Capture the cell that displays the provided text and extract its (x, y) central coordinate. 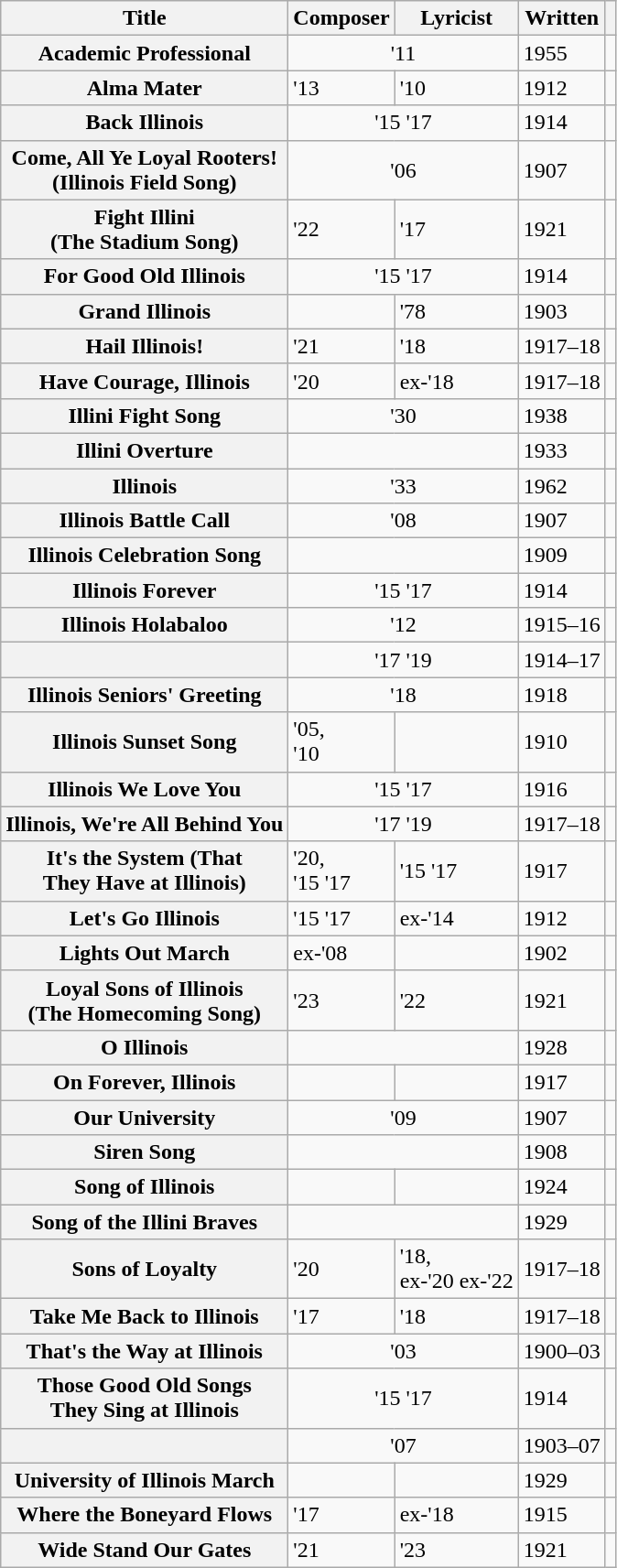
Sons of Loyalty (145, 1269)
Siren Song (145, 1152)
Loyal Sons of Illinois(The Homecoming Song) (145, 1000)
1902 (562, 953)
1962 (562, 486)
Composer (341, 18)
Let's Go Illinois (145, 918)
1909 (562, 556)
Fight Illini(The Stadium Song) (145, 229)
'07 (403, 1445)
'18, ex-'20 ex-'22 (456, 1269)
Illinois Sunset Song (145, 741)
Written (562, 18)
1915–16 (562, 625)
Have Courage, Illinois (145, 381)
'12 (403, 625)
O Illinois (145, 1047)
'78 (456, 311)
Song of Illinois (145, 1187)
1924 (562, 1187)
1903 (562, 311)
1916 (562, 789)
Academic Professional (145, 53)
ex-'14 (456, 918)
1933 (562, 450)
1915 (562, 1515)
Illinois We Love You (145, 789)
Grand Illinois (145, 311)
Take Me Back to Illinois (145, 1316)
'10 (456, 88)
1928 (562, 1047)
'20, '15 '17 (341, 871)
Alma Mater (145, 88)
For Good Old Illinois (145, 276)
'09 (403, 1118)
That's the Way at Illinois (145, 1351)
Hail Illinois! (145, 346)
1955 (562, 53)
Our University (145, 1118)
Back Illinois (145, 123)
Illinois Seniors' Greeting (145, 695)
Those Good Old SongsThey Sing at Illinois (145, 1399)
Illinois Celebration Song (145, 556)
'33 (403, 486)
1918 (562, 695)
1910 (562, 741)
1908 (562, 1152)
Lyricist (456, 18)
1903–07 (562, 1445)
Title (145, 18)
Where the Boneyard Flows (145, 1515)
On Forever, Illinois (145, 1082)
Wide Stand Our Gates (145, 1550)
Illinois Battle Call (145, 521)
1900–03 (562, 1351)
'06 (403, 170)
'30 (403, 416)
Illinois, We're All Behind You (145, 824)
ex-'08 (341, 953)
'13 (341, 88)
1914–17 (562, 660)
Lights Out March (145, 953)
'03 (403, 1351)
Come, All Ye Loyal Rooters!(Illinois Field Song) (145, 170)
Song of the Illini Braves (145, 1222)
University of Illinois March (145, 1480)
Illinois Forever (145, 590)
'11 (403, 53)
1938 (562, 416)
Illini Fight Song (145, 416)
Illinois (145, 486)
'08 (403, 521)
'05, '10 (341, 741)
Illinois Holabaloo (145, 625)
Illini Overture (145, 450)
It's the System (ThatThey Have at Illinois) (145, 871)
